Capture the cell that displays the provided text and extract its (X, Y) central coordinate. 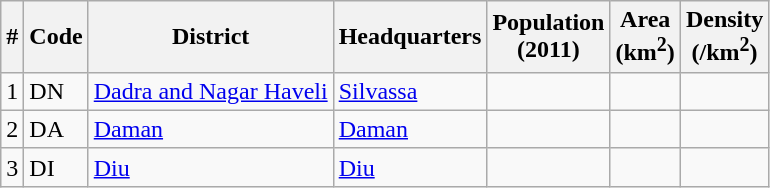
Population (2011) (548, 37)
DN (56, 91)
Dadra and Nagar Haveli (210, 91)
Density (/km2) (724, 37)
Code (56, 37)
2 (12, 129)
Area (km2) (645, 37)
# (12, 37)
Silvassa (410, 91)
3 (12, 167)
Headquarters (410, 37)
DI (56, 167)
1 (12, 91)
DA (56, 129)
District (210, 37)
